Extract the [X, Y] coordinate from the center of the cell holding the provided text.  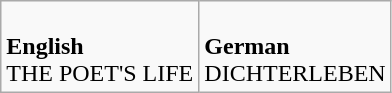
GermanDICHTERLEBEN [295, 47]
EnglishTHE POET'S LIFE [100, 47]
